Return the [x, y] coordinate for the center point of the cell that contains the specified text.  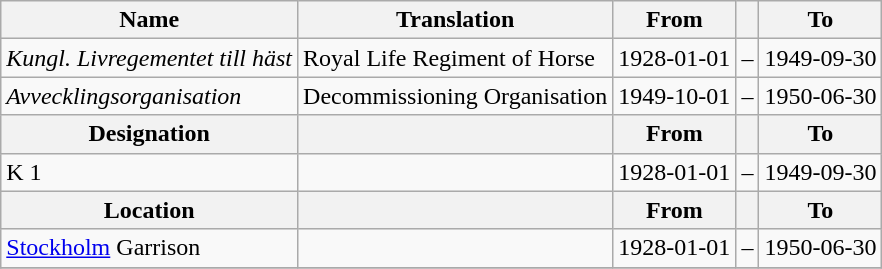
Decommissioning Organisation [456, 96]
Royal Life Regiment of Horse [456, 58]
Location [150, 210]
K 1 [150, 172]
Avvecklingsorganisation [150, 96]
Designation [150, 134]
Stockholm Garrison [150, 248]
Name [150, 20]
1949-10-01 [674, 96]
Translation [456, 20]
Kungl. Livregementet till häst [150, 58]
